Scan for the cell matching the given text and deliver its [x, y] coordinate at center. 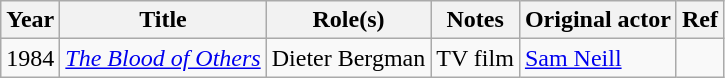
Year [30, 20]
The Blood of Others [163, 58]
Sam Neill [598, 58]
Ref [700, 20]
Notes [476, 20]
Role(s) [348, 20]
1984 [30, 58]
Original actor [598, 20]
TV film [476, 58]
Dieter Bergman [348, 58]
Title [163, 20]
